Output the (x, y) coordinate of the center of the cell containing the given text.  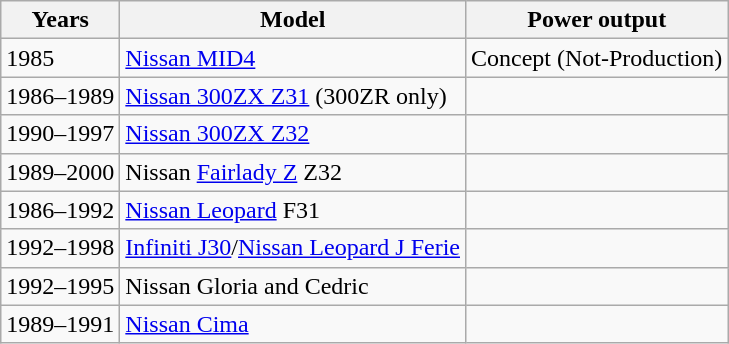
Model (293, 20)
Nissan MID4 (293, 58)
1986–1992 (60, 210)
1989–1991 (60, 324)
Power output (597, 20)
Nissan 300ZX Z31 (300ZR only) (293, 96)
Concept (Not-Production) (597, 58)
1990–1997 (60, 134)
Nissan Fairlady Z Z32 (293, 172)
1992–1995 (60, 286)
1986–1989 (60, 96)
Infiniti J30/Nissan Leopard J Ferie (293, 248)
Years (60, 20)
1985 (60, 58)
1989–2000 (60, 172)
Nissan Cima (293, 324)
Nissan Leopard F31 (293, 210)
Nissan 300ZX Z32 (293, 134)
1992–1998 (60, 248)
Nissan Gloria and Cedric (293, 286)
